Detect which cell encompasses the target text, then output its (x, y) center coordinate. 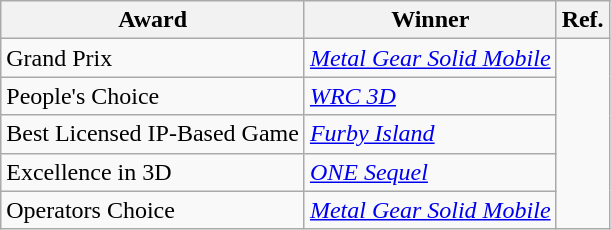
Operators Choice (153, 210)
Award (153, 20)
ONE Sequel (430, 172)
Ref. (582, 20)
Furby Island (430, 134)
Best Licensed IP-Based Game (153, 134)
Excellence in 3D (153, 172)
People's Choice (153, 96)
Winner (430, 20)
Grand Prix (153, 58)
WRC 3D (430, 96)
